Locate the cell with the specified text and output its (x, y) center coordinate. 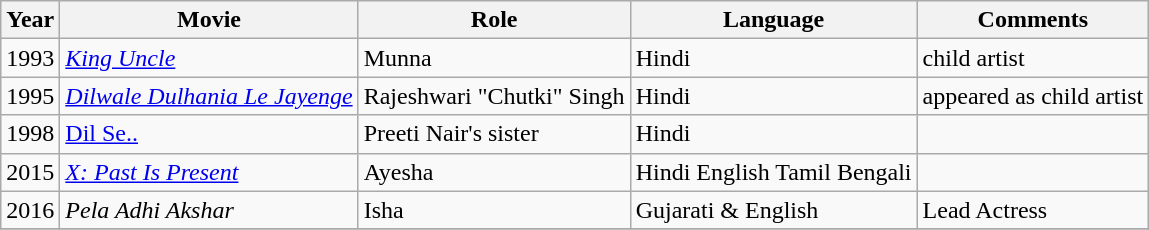
X: Past Is Present (209, 172)
Isha (494, 210)
1998 (30, 134)
Gujarati & English (774, 210)
2016 (30, 210)
1993 (30, 58)
Lead Actress (1033, 210)
Dil Se.. (209, 134)
Rajeshwari "Chutki" Singh (494, 96)
Role (494, 20)
Comments (1033, 20)
1995 (30, 96)
Munna (494, 58)
Movie (209, 20)
Hindi English Tamil Bengali (774, 172)
Dilwale Dulhania Le Jayenge (209, 96)
Ayesha (494, 172)
Preeti Nair's sister (494, 134)
appeared as child artist (1033, 96)
2015 (30, 172)
Language (774, 20)
child artist (1033, 58)
Pela Adhi Akshar (209, 210)
Year (30, 20)
King Uncle (209, 58)
